Locate the cell with the specified text and output its (x, y) center coordinate. 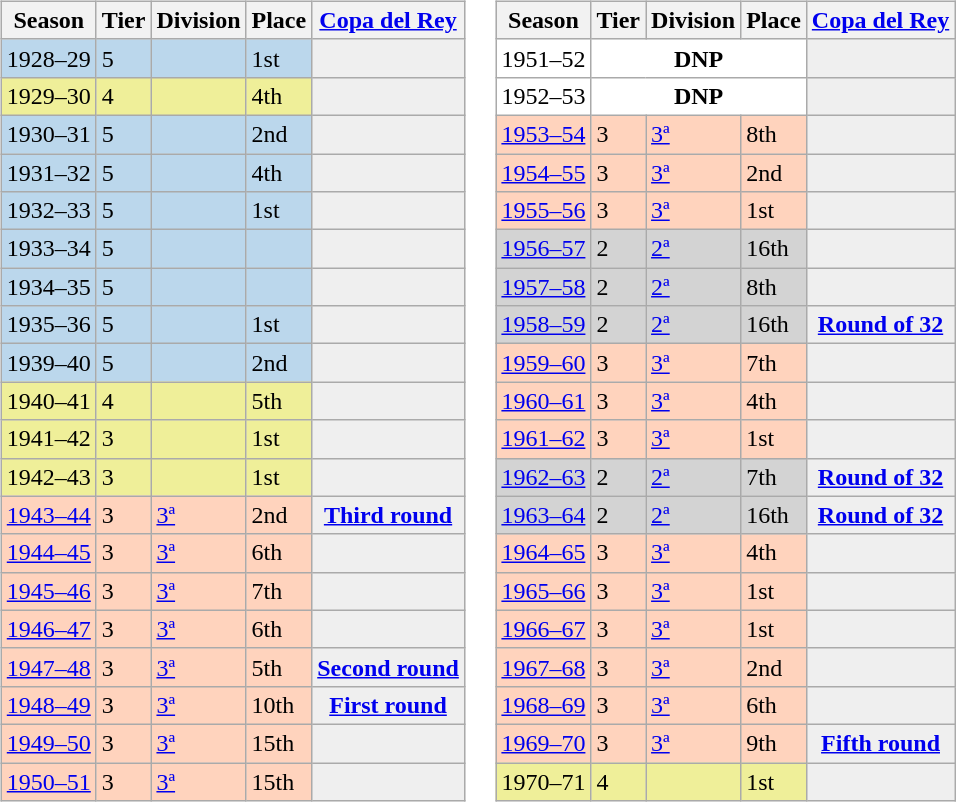
1963–64 (544, 515)
1957–58 (544, 287)
1969–70 (544, 743)
1934–35 (48, 287)
1954–55 (544, 173)
1962–63 (544, 477)
1961–62 (544, 439)
1955–56 (544, 211)
1970–71 (544, 781)
1930–31 (48, 134)
1959–60 (544, 363)
1935–36 (48, 325)
1928–29 (48, 58)
1964–65 (544, 553)
1965–66 (544, 591)
1944–45 (48, 553)
1946–47 (48, 629)
Second round (388, 667)
1966–67 (544, 629)
1929–30 (48, 96)
1950–51 (48, 781)
1967–68 (544, 667)
1942–43 (48, 477)
1956–57 (544, 249)
1939–40 (48, 363)
1947–48 (48, 667)
10th (279, 705)
1952–53 (544, 96)
1940–41 (48, 401)
1958–59 (544, 325)
Third round (388, 515)
1968–69 (544, 705)
1943–44 (48, 515)
1949–50 (48, 743)
1933–34 (48, 249)
1953–54 (544, 134)
1932–33 (48, 211)
1945–46 (48, 591)
First round (388, 705)
1948–49 (48, 705)
1960–61 (544, 401)
9th (774, 743)
1951–52 (544, 58)
1941–42 (48, 439)
1931–32 (48, 173)
Fifth round (880, 743)
